For the text-containing cell, return its midpoint in (X, Y) coordinate format. 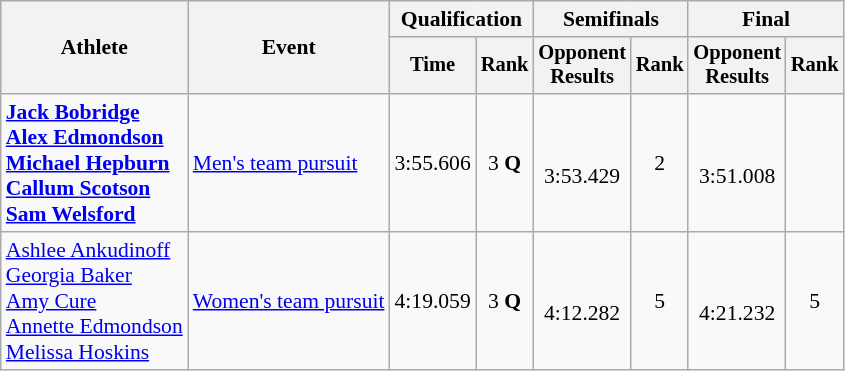
Ashlee AnkudinoffGeorgia BakerAmy CureAnnette EdmondsonMelissa Hoskins (94, 301)
4:19.059 (432, 301)
Qualification (461, 19)
Athlete (94, 48)
Time (432, 66)
4:12.282 (582, 301)
Semifinals (610, 19)
Women's team pursuit (289, 301)
3:51.008 (736, 163)
Final (766, 19)
3:55.606 (432, 163)
Jack BobridgeAlex EdmondsonMichael HepburnCallum ScotsonSam Welsford (94, 163)
4:21.232 (736, 301)
Event (289, 48)
3:53.429 (582, 163)
2 (660, 163)
Men's team pursuit (289, 163)
